For the text-containing cell, return its midpoint in (x, y) coordinate format. 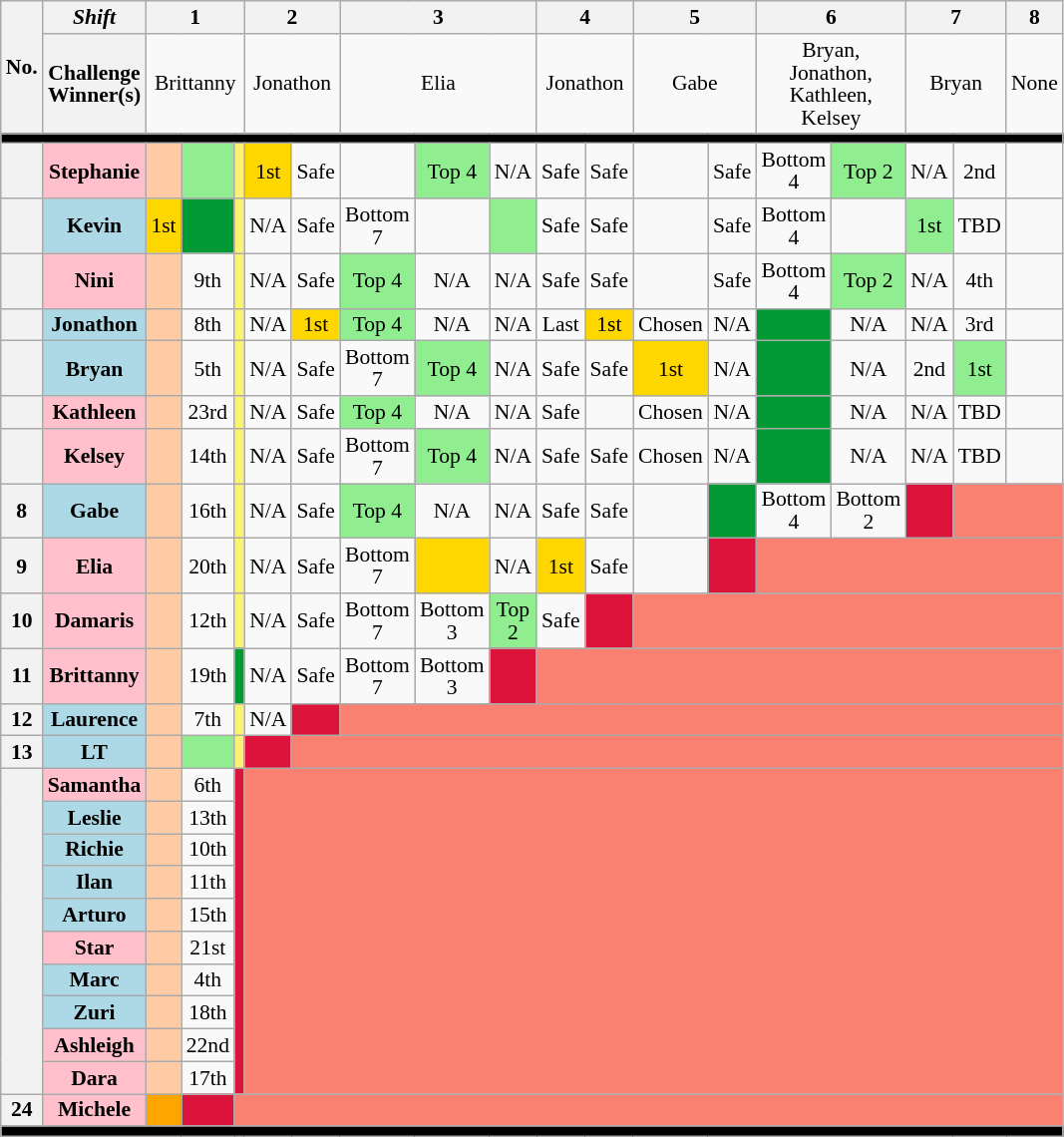
Kathleen (95, 413)
11th (207, 884)
LT (95, 752)
6th (207, 786)
Bottom 2 (868, 511)
10th (207, 850)
14th (207, 457)
Kevin (95, 225)
12th (207, 620)
8th (207, 325)
Kelsey (95, 457)
No. (22, 68)
13 (22, 752)
Shift (95, 18)
Michele (95, 1111)
19th (207, 676)
Marc (95, 979)
Nini (95, 281)
9 (22, 567)
Zuri (95, 1013)
10 (22, 620)
Last (560, 325)
Damaris (95, 620)
ChallengeWinner(s) (95, 84)
Laurence (95, 720)
16th (207, 511)
Samantha (95, 786)
7th (207, 720)
1 (195, 18)
Bryan, Jonathon, Kathleen, Kelsey (831, 84)
7 (955, 18)
4 (584, 18)
Ilan (95, 884)
24 (22, 1111)
12 (22, 720)
17th (207, 1077)
Dara (95, 1077)
23rd (207, 413)
3 (439, 18)
None (1035, 84)
Star (95, 947)
5 (694, 18)
Arturo (95, 916)
Richie (95, 850)
9th (207, 281)
Ashleigh (95, 1045)
5th (207, 369)
18th (207, 1013)
15th (207, 916)
Stephanie (95, 172)
20th (207, 567)
11 (22, 676)
2 (292, 18)
13th (207, 818)
22nd (207, 1045)
6 (831, 18)
3rd (979, 325)
21st (207, 947)
Leslie (95, 818)
